Return (x, y) of the center of cell containing provided text 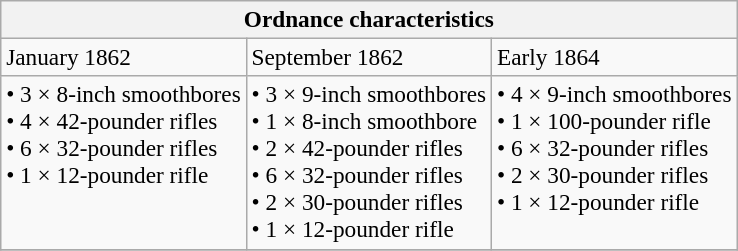
• 3 × 8-inch smoothbores• 4 × 42-pounder rifles• 6 × 32-pounder rifles• 1 × 12-pounder rifle (124, 162)
Ordnance characteristics (369, 19)
• 3 × 9-inch smoothbores• 1 × 8-inch smoothbore• 2 × 42-pounder rifles• 6 × 32-pounder rifles• 2 × 30-pounder rifles• 1 × 12-pounder rifle (368, 162)
January 1862 (124, 57)
• 4 × 9-inch smoothbores• 1 × 100-pounder rifle• 6 × 32-pounder rifles• 2 × 30-pounder rifles• 1 × 12-pounder rifle (614, 162)
Early 1864 (614, 57)
September 1862 (368, 57)
